Scan for the cell matching the given text and deliver its (x, y) coordinate at center. 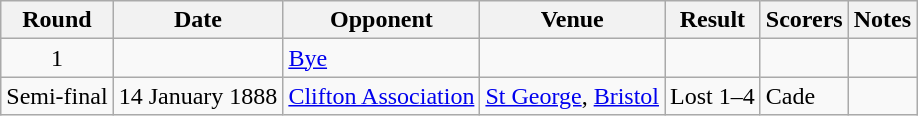
Bye (382, 58)
Date (198, 20)
Round (57, 20)
Venue (572, 20)
Semi-final (57, 96)
Notes (882, 20)
Scorers (804, 20)
Result (713, 20)
1 (57, 58)
Opponent (382, 20)
Clifton Association (382, 96)
Cade (804, 96)
Lost 1–4 (713, 96)
St George, Bristol (572, 96)
14 January 1888 (198, 96)
